Find where the given text appears and provide that cell's center as [x, y] coordinate. 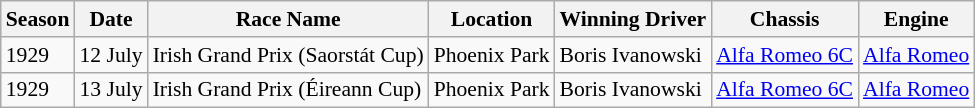
Irish Grand Prix (Saorstát Cup) [288, 55]
Race Name [288, 19]
Engine [916, 19]
12 July [110, 55]
13 July [110, 90]
Season [38, 19]
Irish Grand Prix (Éireann Cup) [288, 90]
Location [492, 19]
Date [110, 19]
Winning Driver [634, 19]
Chassis [784, 19]
